Determine the (x, y) coordinate at the center of the cell enclosing the given text.  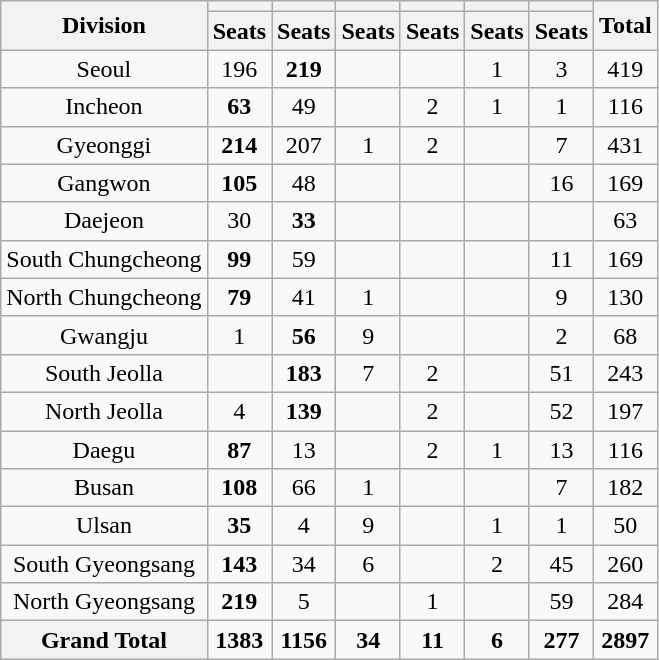
2897 (626, 640)
Busan (104, 488)
Gwangju (104, 335)
49 (304, 107)
260 (626, 564)
Gangwon (104, 183)
Grand Total (104, 640)
431 (626, 145)
33 (304, 221)
5 (304, 602)
197 (626, 411)
143 (239, 564)
1383 (239, 640)
Daejeon (104, 221)
87 (239, 449)
66 (304, 488)
16 (561, 183)
56 (304, 335)
139 (304, 411)
Gyeonggi (104, 145)
Seoul (104, 69)
207 (304, 145)
Total (626, 26)
284 (626, 602)
419 (626, 69)
108 (239, 488)
52 (561, 411)
68 (626, 335)
South Jeolla (104, 373)
1156 (304, 640)
Daegu (104, 449)
182 (626, 488)
79 (239, 297)
214 (239, 145)
3 (561, 69)
48 (304, 183)
130 (626, 297)
183 (304, 373)
105 (239, 183)
35 (239, 526)
30 (239, 221)
99 (239, 259)
North Chungcheong (104, 297)
51 (561, 373)
50 (626, 526)
Ulsan (104, 526)
South Gyeongsang (104, 564)
South Chungcheong (104, 259)
North Jeolla (104, 411)
243 (626, 373)
45 (561, 564)
Division (104, 26)
196 (239, 69)
Incheon (104, 107)
North Gyeongsang (104, 602)
277 (561, 640)
41 (304, 297)
